Find where the given text appears and provide that cell's center as [x, y] coordinate. 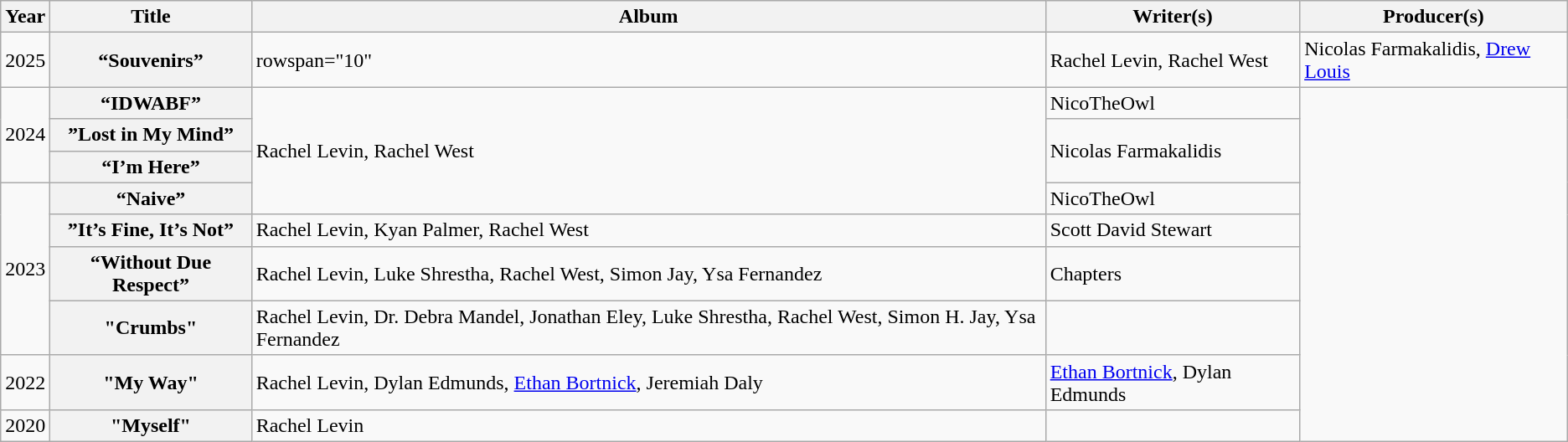
Rachel Levin, Kyan Palmer, Rachel West [648, 230]
Year [25, 17]
Rachel Levin [648, 425]
“Naive” [151, 198]
2024 [25, 135]
"Myself" [151, 425]
Rachel Levin, Dr. Debra Mandel, Jonathan Eley, Luke Shrestha, Rachel West, Simon H. Jay, Ysa Fernandez [648, 328]
Nicolas Farmakalidis [1173, 151]
“I’m Here” [151, 167]
Title [151, 17]
"My Way" [151, 382]
rowspan="10" [648, 60]
2020 [25, 425]
Album [648, 17]
”Lost in My Mind” [151, 135]
Nicolas Farmakalidis, Drew Louis [1434, 60]
2022 [25, 382]
“Without Due Respect” [151, 273]
2025 [25, 60]
Writer(s) [1173, 17]
2023 [25, 269]
“Souvenirs” [151, 60]
Chapters [1173, 273]
“IDWABF” [151, 103]
Rachel Levin, Luke Shrestha, Rachel West, Simon Jay, Ysa Fernandez [648, 273]
Producer(s) [1434, 17]
Ethan Bortnick, Dylan Edmunds [1173, 382]
”It’s Fine, It’s Not” [151, 230]
Scott David Stewart [1173, 230]
"Crumbs" [151, 328]
Rachel Levin, Dylan Edmunds, Ethan Bortnick, Jeremiah Daly [648, 382]
